Scan for the cell matching the given text and deliver its (X, Y) coordinate at center. 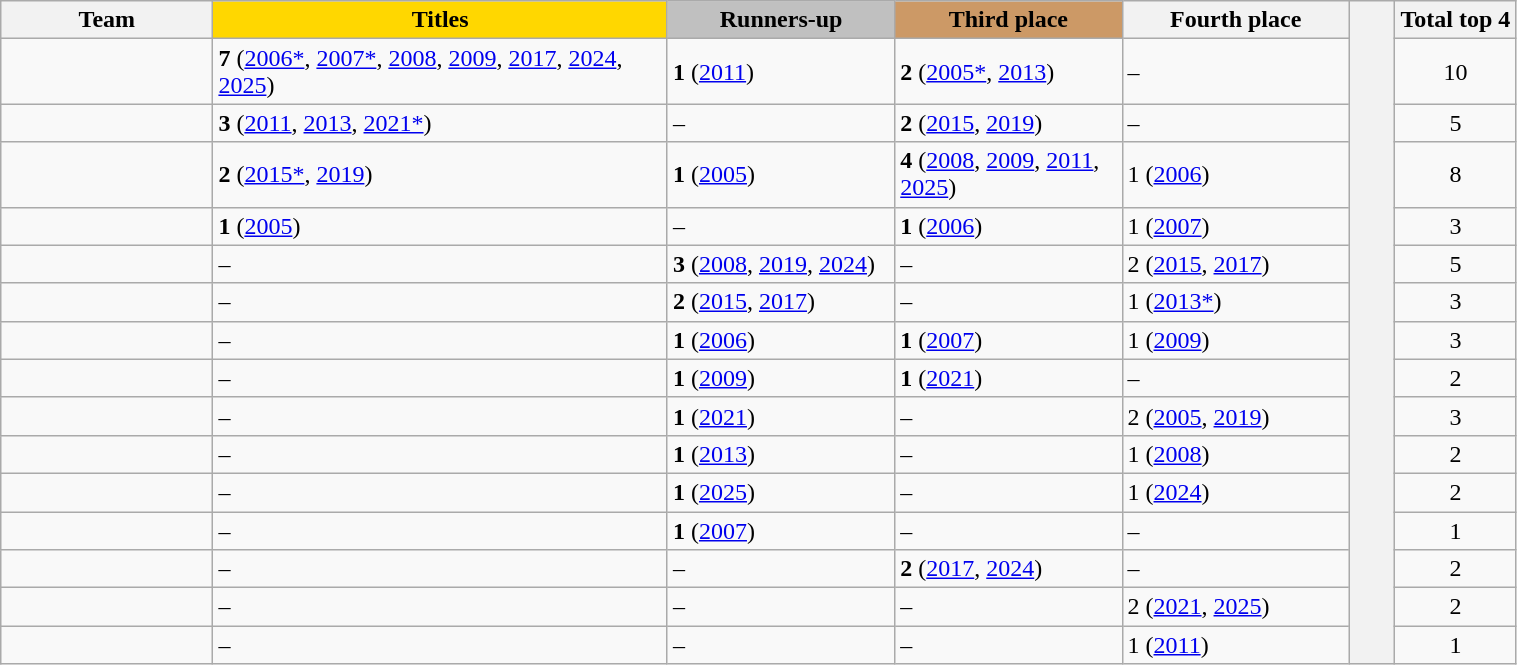
2 (2005*, 2013) (1008, 72)
2 (2005, 2019) (1236, 416)
1 (2013*) (1236, 302)
1 (2024) (1236, 492)
1 (2008) (1236, 454)
Fourth place (1236, 20)
1 (2025) (780, 492)
2 (2021, 2025) (1236, 607)
4 (2008, 2009, 2011, 2025) (1008, 174)
2 (2017, 2024) (1008, 569)
2 (2015, 2019) (1008, 123)
3 (2008, 2019, 2024) (780, 264)
1 (2013) (780, 454)
10 (1456, 72)
Runners-up (780, 20)
2 (2015*, 2019) (440, 174)
7 (2006*, 2007*, 2008, 2009, 2017, 2024, 2025) (440, 72)
8 (1456, 174)
Titles (440, 20)
Third place (1008, 20)
3 (2011, 2013, 2021*) (440, 123)
Team (107, 20)
Total top 4 (1456, 20)
